From the cell containing the given text, extract its center point as [X, Y] coordinate. 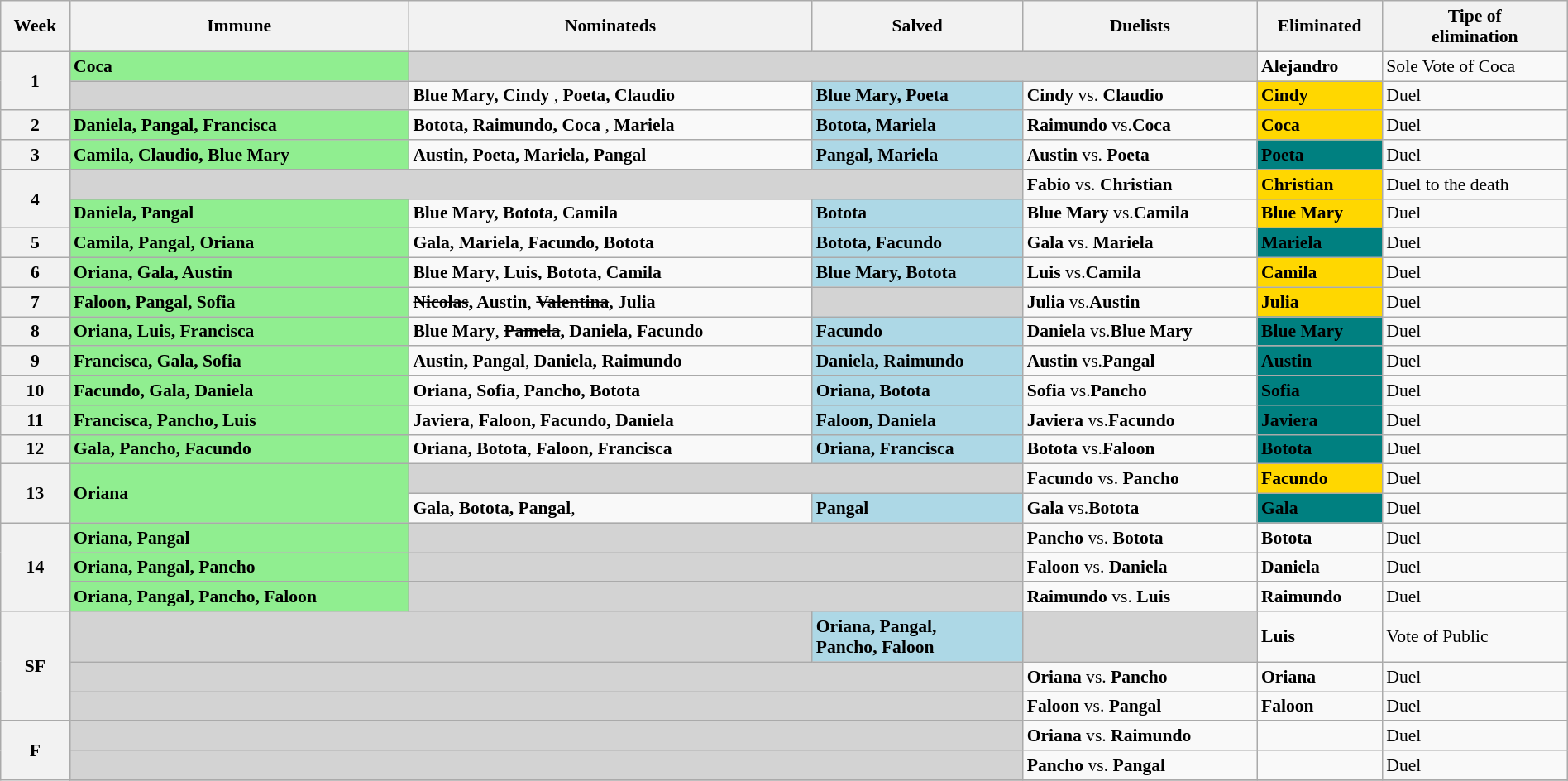
Christian [1320, 184]
Mariela [1320, 243]
Francisca, Pancho, Luis [239, 420]
Pancho vs. Botota [1140, 538]
Botota vs.Faloon [1140, 449]
Eliminated [1320, 26]
Julia [1320, 302]
F [35, 751]
Daniela [1320, 568]
Oriana, Pangal, Pancho [239, 568]
Duel to the death [1475, 184]
Raimundo [1320, 597]
Oriana, Botota, Faloon, Francisca [610, 449]
Blue Mary vs.Camila [1140, 213]
Camila, Pangal, Oriana [239, 243]
Javiera, Faloon, Facundo, Daniela [610, 420]
Austin [1320, 362]
Austin vs.Pangal [1140, 362]
Gala, Botota, Pangal, [610, 509]
7 [35, 302]
Sofia vs.Pancho [1140, 390]
Austin, Poeta, Mariela, Pangal [610, 155]
Oriana vs. Raimundo [1140, 736]
Daniela, Pangal [239, 213]
Raimundo vs.Coca [1140, 126]
Fabio vs. Christian [1140, 184]
Blue Mary, Luis, Botota, Camila [610, 273]
Camila, Claudio, Blue Mary [239, 155]
Austin, Pangal, Daniela, Raimundo [610, 362]
Oriana, Gala, Austin [239, 273]
Sofia [1320, 390]
Oriana, Sofia, Pancho, Botota [610, 390]
Botota, Mariela [918, 126]
Gala vs.Botota [1140, 509]
Faloon, Pangal, Sofia [239, 302]
Facundo, Gala, Daniela [239, 390]
Cindy [1320, 96]
Camila [1320, 273]
1 [35, 81]
Facundo vs. Pancho [1140, 479]
Week [35, 26]
Daniela, Pangal, Francisca [239, 126]
Duelists [1140, 26]
Pangal [918, 509]
Oriana vs. Pancho [1140, 677]
Faloon vs. Pangal [1140, 707]
Poeta [1320, 155]
4 [35, 199]
5 [35, 243]
14 [35, 568]
Botota, Raimundo, Coca , Mariela [610, 126]
3 [35, 155]
Faloon [1320, 707]
Cindy vs. Claudio [1140, 96]
Salved [918, 26]
Alejandro [1320, 66]
Tipe of elimination [1475, 26]
Blue Mary, Pamela, Daniela, Facundo [610, 332]
Nominateds [610, 26]
Gala [1320, 509]
8 [35, 332]
Vote of Public [1475, 637]
Blue Mary, Cindy , Poeta, Claudio [610, 96]
Blue Mary, Poeta [918, 96]
Sole Vote of Coca [1475, 66]
Botota, Facundo [918, 243]
11 [35, 420]
Oriana, Pangal [239, 538]
Francisca, Gala, Sofia [239, 362]
Luis vs.Camila [1140, 273]
Blue Mary, Botota, Camila [610, 213]
Faloon, Daniela [918, 420]
Oriana, Francisca [918, 449]
Pancho vs. Pangal [1140, 765]
6 [35, 273]
Daniela vs.Blue Mary [1140, 332]
9 [35, 362]
Luis [1320, 637]
Javiera [1320, 420]
Nicolas, Austin, Valentina, Julia [610, 302]
13 [35, 493]
Faloon vs. Daniela [1140, 568]
2 [35, 126]
Pangal, Mariela [918, 155]
Julia vs.Austin [1140, 302]
10 [35, 390]
Raimundo vs. Luis [1140, 597]
Blue Mary, Botota [918, 273]
Gala vs. Mariela [1140, 243]
Gala, Mariela, Facundo, Botota [610, 243]
12 [35, 449]
Immune [239, 26]
Javiera vs.Facundo [1140, 420]
SF [35, 666]
Oriana, Botota [918, 390]
Austin vs. Poeta [1140, 155]
Gala, Pancho, Facundo [239, 449]
Daniela, Raimundo [918, 362]
Oriana, Luis, Francisca [239, 332]
